Search for the cell housing the specified text and yield its [x, y] center coordinate. 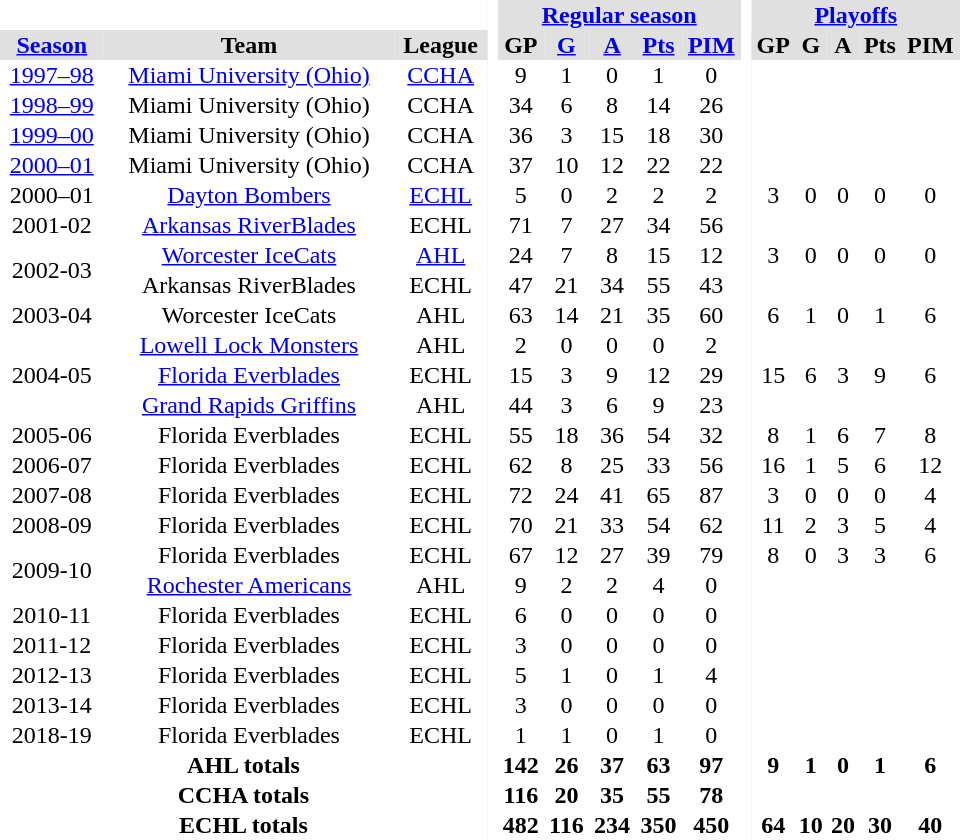
32 [712, 435]
Season [52, 45]
70 [521, 525]
350 [658, 825]
450 [712, 825]
2008-09 [52, 525]
71 [521, 225]
97 [712, 765]
2004-05 [52, 375]
1998–99 [52, 105]
29 [712, 375]
ECHL totals [244, 825]
1999–00 [52, 135]
25 [612, 465]
2007-08 [52, 495]
2001-02 [52, 225]
Team [250, 45]
Regular season [620, 15]
Dayton Bombers [250, 195]
60 [712, 315]
2010-11 [52, 615]
League [440, 45]
CCHA totals [244, 795]
2005-06 [52, 435]
AHL totals [244, 765]
67 [521, 555]
39 [658, 555]
482 [521, 825]
Lowell Lock Monsters [250, 345]
43 [712, 285]
65 [658, 495]
2013-14 [52, 705]
44 [521, 405]
2009-10 [52, 570]
16 [774, 465]
64 [774, 825]
2011-12 [52, 645]
47 [521, 285]
72 [521, 495]
Playoffs [856, 15]
2012-13 [52, 675]
23 [712, 405]
142 [521, 765]
41 [612, 495]
2018-19 [52, 735]
Rochester Americans [250, 585]
11 [774, 525]
2003-04 [52, 315]
2006-07 [52, 465]
40 [930, 825]
1997–98 [52, 75]
2002-03 [52, 270]
79 [712, 555]
87 [712, 495]
234 [612, 825]
Grand Rapids Griffins [250, 405]
78 [712, 795]
